Scan for the cell matching the given text and deliver its (X, Y) coordinate at center. 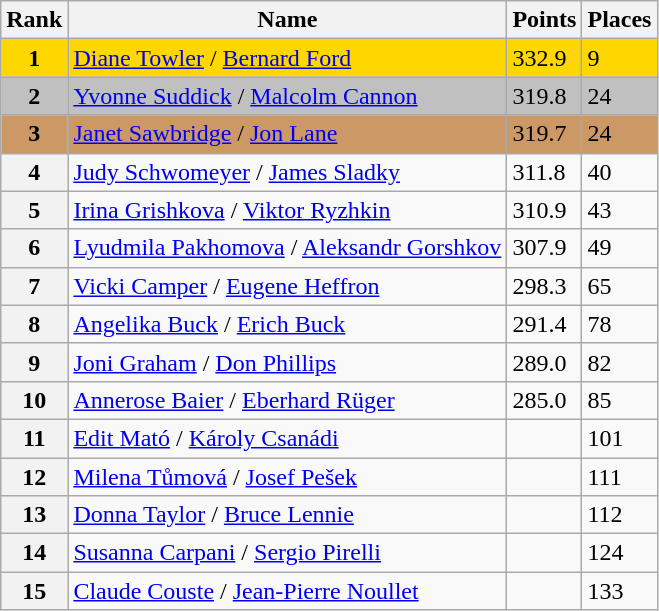
12 (34, 477)
40 (620, 172)
7 (34, 286)
Joni Graham / Don Phillips (288, 362)
15 (34, 591)
3 (34, 134)
Yvonne Suddick / Malcolm Cannon (288, 96)
10 (34, 400)
319.7 (544, 134)
Edit Mató / Károly Csanádi (288, 438)
5 (34, 210)
78 (620, 324)
Annerose Baier / Eberhard Rüger (288, 400)
Vicki Camper / Eugene Heffron (288, 286)
112 (620, 515)
4 (34, 172)
82 (620, 362)
Angelika Buck / Erich Buck (288, 324)
124 (620, 553)
Janet Sawbridge / Jon Lane (288, 134)
Places (620, 20)
Diane Towler / Bernard Ford (288, 58)
Milena Tůmová / Josef Pešek (288, 477)
101 (620, 438)
310.9 (544, 210)
Rank (34, 20)
111 (620, 477)
6 (34, 248)
2 (34, 96)
291.4 (544, 324)
43 (620, 210)
Claude Couste / Jean-Pierre Noullet (288, 591)
13 (34, 515)
14 (34, 553)
289.0 (544, 362)
319.8 (544, 96)
85 (620, 400)
285.0 (544, 400)
Irina Grishkova / Viktor Ryzhkin (288, 210)
Name (288, 20)
Points (544, 20)
307.9 (544, 248)
Lyudmila Pakhomova / Aleksandr Gorshkov (288, 248)
Donna Taylor / Bruce Lennie (288, 515)
Judy Schwomeyer / James Sladky (288, 172)
332.9 (544, 58)
11 (34, 438)
8 (34, 324)
298.3 (544, 286)
1 (34, 58)
311.8 (544, 172)
65 (620, 286)
Susanna Carpani / Sergio Pirelli (288, 553)
49 (620, 248)
133 (620, 591)
